Find where the given text appears and provide that cell's center as (X, Y) coordinate. 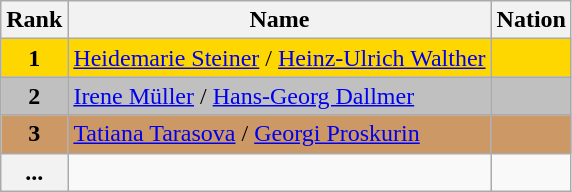
Name (280, 20)
2 (34, 96)
1 (34, 58)
Tatiana Tarasova / Georgi Proskurin (280, 134)
Nation (531, 20)
Heidemarie Steiner / Heinz-Ulrich Walther (280, 58)
Irene Müller / Hans-Georg Dallmer (280, 96)
3 (34, 134)
... (34, 172)
Rank (34, 20)
